Identify which cell holds the provided text, then report its [x, y] central coordinate. 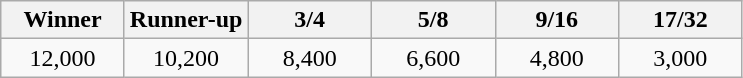
9/16 [557, 20]
Winner [63, 20]
6,600 [433, 58]
Runner-up [186, 20]
8,400 [310, 58]
3/4 [310, 20]
17/32 [681, 20]
10,200 [186, 58]
4,800 [557, 58]
12,000 [63, 58]
5/8 [433, 20]
3,000 [681, 58]
